From the cell containing the given text, extract its center point as [X, Y] coordinate. 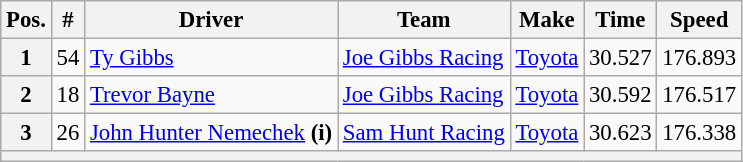
30.527 [620, 58]
2 [26, 95]
Sam Hunt Racing [424, 133]
176.338 [700, 133]
Speed [700, 20]
Ty Gibbs [212, 58]
54 [68, 58]
176.517 [700, 95]
Make [547, 20]
3 [26, 133]
Driver [212, 20]
30.623 [620, 133]
30.592 [620, 95]
Time [620, 20]
1 [26, 58]
Trevor Bayne [212, 95]
Pos. [26, 20]
18 [68, 95]
# [68, 20]
26 [68, 133]
John Hunter Nemechek (i) [212, 133]
176.893 [700, 58]
Team [424, 20]
